Identify which cell holds the provided text, then report its (X, Y) central coordinate. 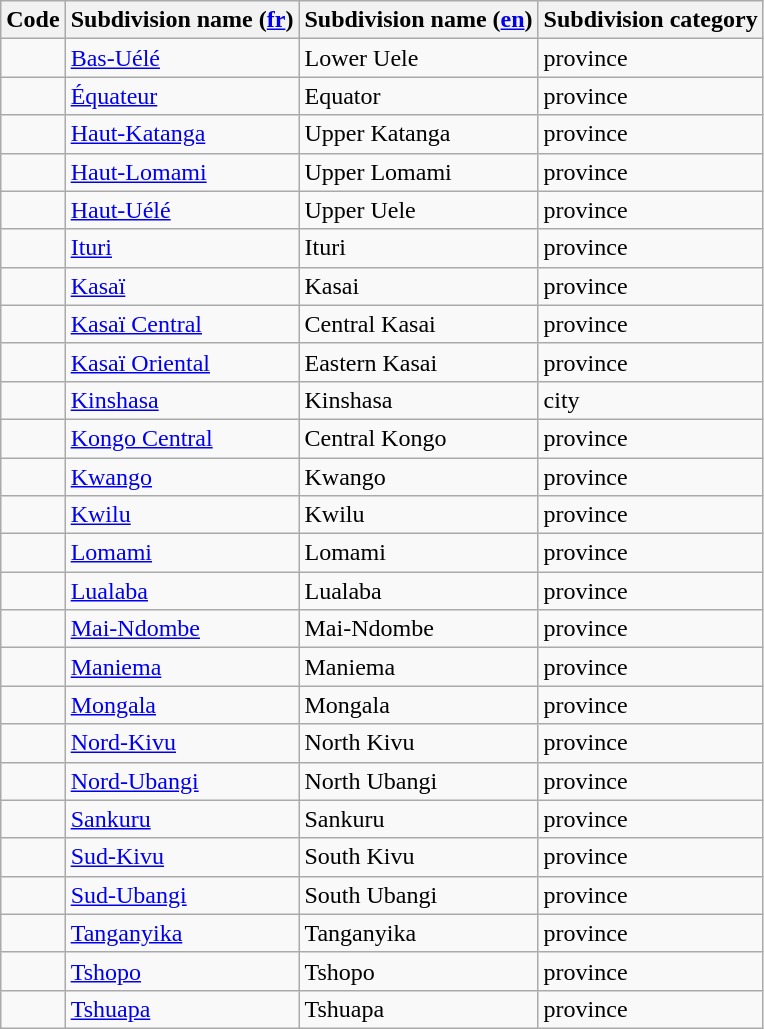
Eastern Kasai (418, 362)
Haut-Katanga (182, 134)
city (650, 400)
Haut-Uélé (182, 210)
Kasaï (182, 286)
Subdivision name (en) (418, 20)
Central Kasai (418, 324)
Bas-Uélé (182, 58)
Kasaï Central (182, 324)
Upper Lomami (418, 172)
Sud-Ubangi (182, 895)
Kasai (418, 286)
Subdivision name (fr) (182, 20)
Kasaï Oriental (182, 362)
Sud-Kivu (182, 857)
Subdivision category (650, 20)
Upper Katanga (418, 134)
Nord-Kivu (182, 743)
South Ubangi (418, 895)
Code (33, 20)
Kongo Central (182, 438)
North Kivu (418, 743)
Lower Uele (418, 58)
South Kivu (418, 857)
North Ubangi (418, 781)
Central Kongo (418, 438)
Equator (418, 96)
Haut-Lomami (182, 172)
Équateur (182, 96)
Nord-Ubangi (182, 781)
Upper Uele (418, 210)
